Extract the [X, Y] coordinate from the center of the cell holding the provided text.  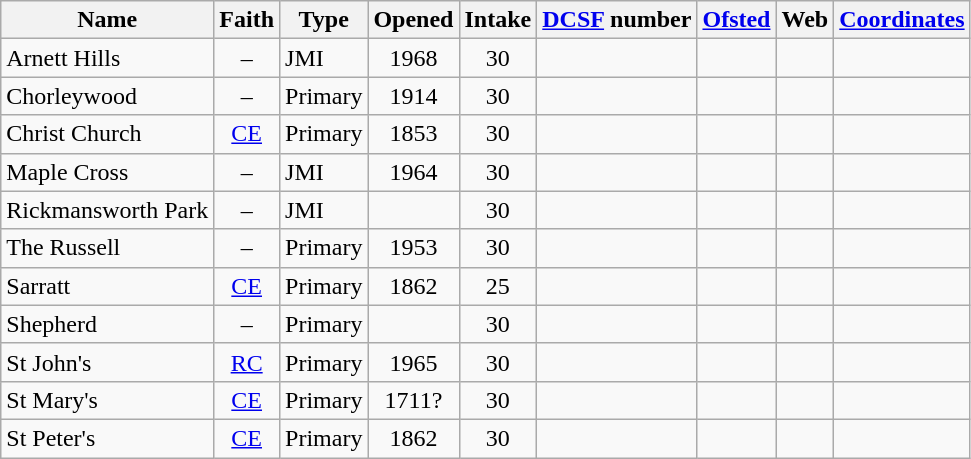
Faith [247, 20]
St Mary's [108, 400]
St Peter's [108, 438]
1953 [414, 248]
Sarratt [108, 286]
1914 [414, 96]
Christ Church [108, 134]
Shepherd [108, 324]
1968 [414, 58]
Opened [414, 20]
1711? [414, 400]
Ofsted [736, 20]
Coordinates [902, 20]
1964 [414, 172]
DCSF number [617, 20]
Maple Cross [108, 172]
Arnett Hills [108, 58]
St John's [108, 362]
RC [247, 362]
Name [108, 20]
Web [805, 20]
1965 [414, 362]
The Russell [108, 248]
25 [498, 286]
Type [324, 20]
1853 [414, 134]
Intake [498, 20]
Chorleywood [108, 96]
Rickmansworth Park [108, 210]
